Search for the cell housing the specified text and yield its (X, Y) center coordinate. 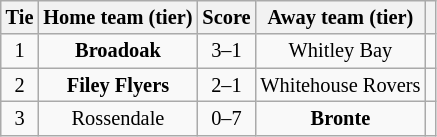
1 (20, 51)
Bronte (340, 118)
3 (20, 118)
Tie (20, 17)
2–1 (226, 85)
0–7 (226, 118)
Whitley Bay (340, 51)
Score (226, 17)
Home team (tier) (118, 17)
Away team (tier) (340, 17)
Rossendale (118, 118)
Filey Flyers (118, 85)
Whitehouse Rovers (340, 85)
3–1 (226, 51)
Broadoak (118, 51)
2 (20, 85)
